Return the (x, y) coordinate for the center point of the cell that contains the specified text.  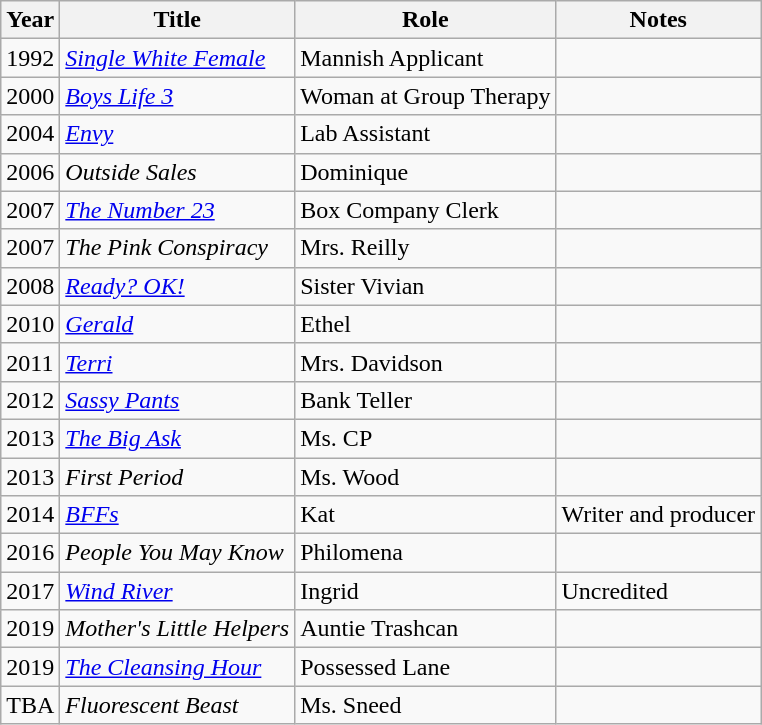
Year (30, 20)
The Big Ask (178, 438)
Sassy Pants (178, 400)
Mrs. Davidson (426, 362)
Possessed Lane (426, 667)
Envy (178, 134)
Kat (426, 515)
Dominique (426, 172)
Terri (178, 362)
The Pink Conspiracy (178, 248)
Role (426, 20)
Uncredited (658, 591)
Single White Female (178, 58)
Auntie Trashcan (426, 629)
2006 (30, 172)
Ms. Wood (426, 477)
Ms. CP (426, 438)
Bank Teller (426, 400)
Ms. Sneed (426, 705)
The Number 23 (178, 210)
2016 (30, 553)
Mrs. Reilly (426, 248)
Ethel (426, 324)
Fluorescent Beast (178, 705)
Boys Life 3 (178, 96)
People You May Know (178, 553)
2012 (30, 400)
Mannish Applicant (426, 58)
TBA (30, 705)
Ready? OK! (178, 286)
The Cleansing Hour (178, 667)
Philomena (426, 553)
Mother's Little Helpers (178, 629)
2004 (30, 134)
Lab Assistant (426, 134)
Ingrid (426, 591)
Wind River (178, 591)
Outside Sales (178, 172)
Gerald (178, 324)
BFFs (178, 515)
2008 (30, 286)
Sister Vivian (426, 286)
Writer and producer (658, 515)
Title (178, 20)
1992 (30, 58)
2011 (30, 362)
2000 (30, 96)
First Period (178, 477)
Notes (658, 20)
2017 (30, 591)
Woman at Group Therapy (426, 96)
2014 (30, 515)
Box Company Clerk (426, 210)
2010 (30, 324)
